Find where the given text appears and provide that cell's center as [x, y] coordinate. 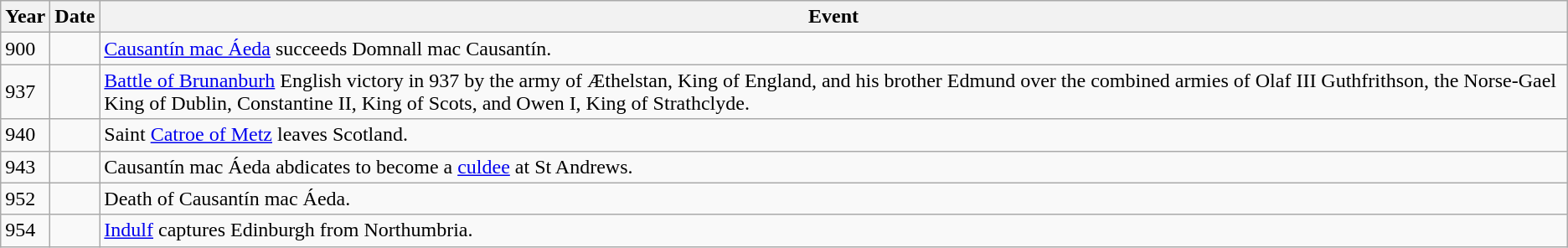
Death of Causantín mac Áeda. [833, 199]
937 [25, 92]
Event [833, 17]
Saint Catroe of Metz leaves Scotland. [833, 135]
Indulf captures Edinburgh from Northumbria. [833, 230]
940 [25, 135]
943 [25, 167]
954 [25, 230]
Causantín mac Áeda abdicates to become a culdee at St Andrews. [833, 167]
Date [75, 17]
900 [25, 49]
Year [25, 17]
Causantín mac Áeda succeeds Domnall mac Causantín. [833, 49]
952 [25, 199]
